Return the (X, Y) coordinate for the center point of the cell that contains the specified text.  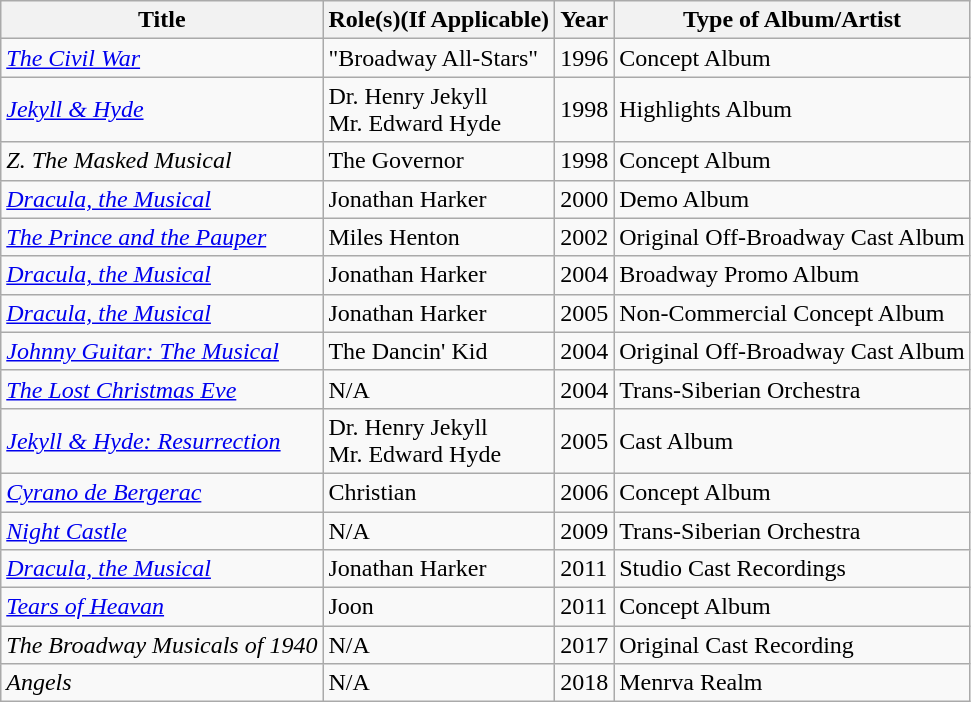
Christian (439, 492)
Studio Cast Recordings (792, 569)
Title (162, 20)
Role(s)(If Applicable) (439, 20)
Tears of Heavan (162, 607)
Broadway Promo Album (792, 275)
Jekyll & Hyde: Resurrection (162, 440)
Non-Commercial Concept Album (792, 313)
2009 (584, 531)
Cyrano de Bergerac (162, 492)
2002 (584, 237)
The Civil War (162, 58)
Jekyll & Hyde (162, 110)
Original Cast Recording (792, 645)
Z. The Masked Musical (162, 161)
Johnny Guitar: The Musical (162, 351)
Cast Album (792, 440)
Joon (439, 607)
Menrva Realm (792, 683)
The Dancin' Kid (439, 351)
The Lost Christmas Eve (162, 389)
2018 (584, 683)
Miles Henton (439, 237)
The Governor (439, 161)
Night Castle (162, 531)
2006 (584, 492)
The Broadway Musicals of 1940 (162, 645)
Type of Album/Artist (792, 20)
1996 (584, 58)
Demo Album (792, 199)
Highlights Album (792, 110)
The Prince and the Pauper (162, 237)
"Broadway All-Stars" (439, 58)
Angels (162, 683)
2000 (584, 199)
2017 (584, 645)
Year (584, 20)
